Locate the cell with the specified text and output its (X, Y) center coordinate. 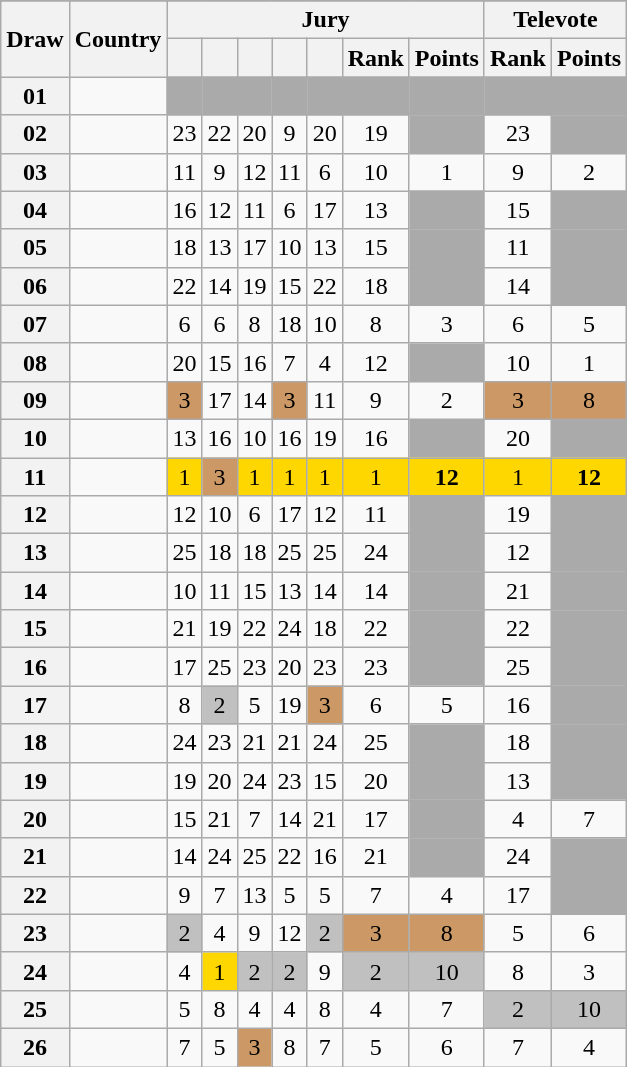
05 (35, 248)
06 (35, 286)
Draw (35, 39)
Televote (555, 20)
26 (35, 1047)
08 (35, 362)
Jury (326, 20)
09 (35, 400)
01 (35, 96)
07 (35, 324)
04 (35, 210)
03 (35, 172)
Country (118, 39)
02 (35, 134)
